Detect which cell encompasses the target text, then output its [x, y] center coordinate. 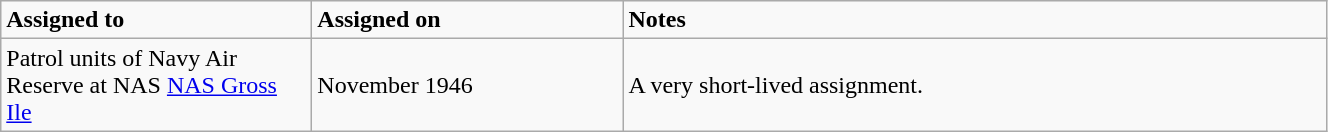
Patrol units of Navy Air Reserve at NAS NAS Gross Ile [156, 85]
A very short-lived assignment. [975, 85]
Assigned to [156, 20]
Notes [975, 20]
November 1946 [468, 85]
Assigned on [468, 20]
